Find where the given text appears and provide that cell's center as (X, Y) coordinate. 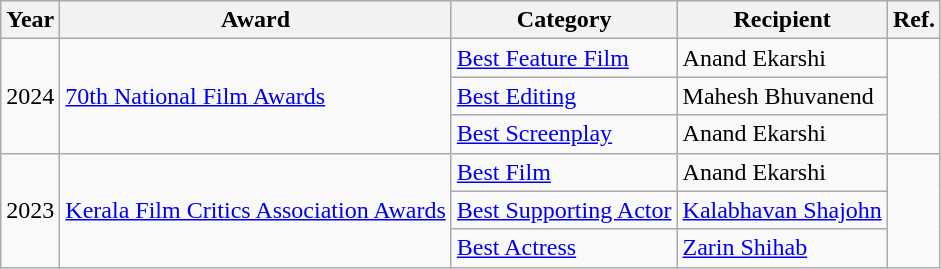
Best Screenplay (564, 134)
Year (30, 20)
Best Supporting Actor (564, 210)
2023 (30, 210)
Best Editing (564, 96)
Best Feature Film (564, 58)
Ref. (914, 20)
Category (564, 20)
Recipient (782, 20)
Best Film (564, 172)
70th National Film Awards (256, 96)
Kalabhavan Shajohn (782, 210)
Best Actress (564, 248)
Mahesh Bhuvanend (782, 96)
2024 (30, 96)
Zarin Shihab (782, 248)
Award (256, 20)
Kerala Film Critics Association Awards (256, 210)
